Output the [x, y] coordinate of the center of the cell containing the given text.  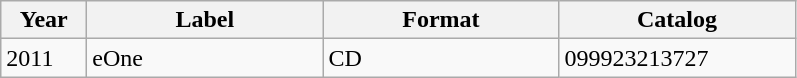
099923213727 [677, 58]
2011 [44, 58]
eOne [205, 58]
Year [44, 20]
Catalog [677, 20]
Label [205, 20]
CD [441, 58]
Format [441, 20]
